Scan for the cell matching the given text and deliver its [X, Y] coordinate at center. 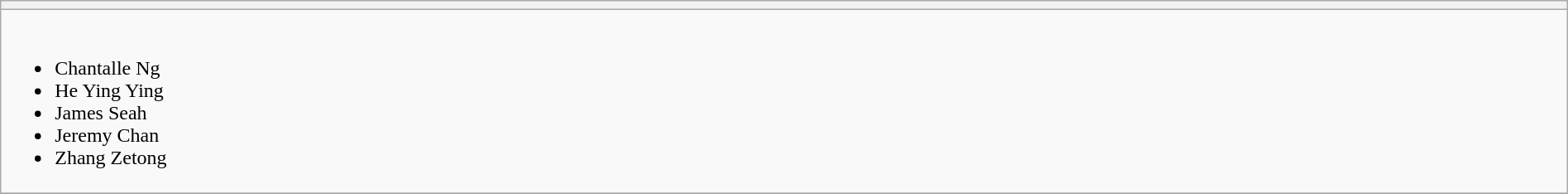
Chantalle NgHe Ying YingJames SeahJeremy ChanZhang Zetong [784, 101]
